From the cell containing the given text, extract its center point as [X, Y] coordinate. 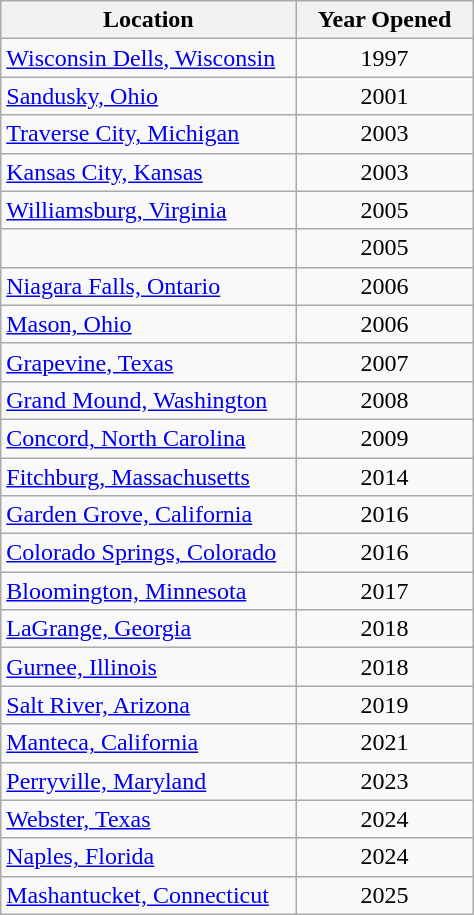
2009 [384, 438]
Gurnee, Illinois [148, 667]
Williamsburg, Virginia [148, 210]
LaGrange, Georgia [148, 629]
Bloomington, Minnesota [148, 591]
Webster, Texas [148, 819]
Concord, North Carolina [148, 438]
2019 [384, 705]
2001 [384, 96]
Fitchburg, Massachusetts [148, 477]
Perryville, Maryland [148, 781]
2023 [384, 781]
Sandusky, Ohio [148, 96]
1997 [384, 58]
2007 [384, 362]
2008 [384, 400]
Mason, Ohio [148, 324]
2025 [384, 895]
Mashantucket, Connecticut [148, 895]
Niagara Falls, Ontario [148, 286]
Location [148, 20]
Colorado Springs, Colorado [148, 553]
Garden Grove, California [148, 515]
Naples, Florida [148, 857]
Traverse City, Michigan [148, 134]
2014 [384, 477]
2017 [384, 591]
Kansas City, Kansas [148, 172]
Manteca, California [148, 743]
Year Opened [384, 20]
Grapevine, Texas [148, 362]
2021 [384, 743]
Grand Mound, Washington [148, 400]
Wisconsin Dells, Wisconsin [148, 58]
Salt River, Arizona [148, 705]
